Extract the [X, Y] coordinate from the center of the cell holding the provided text.  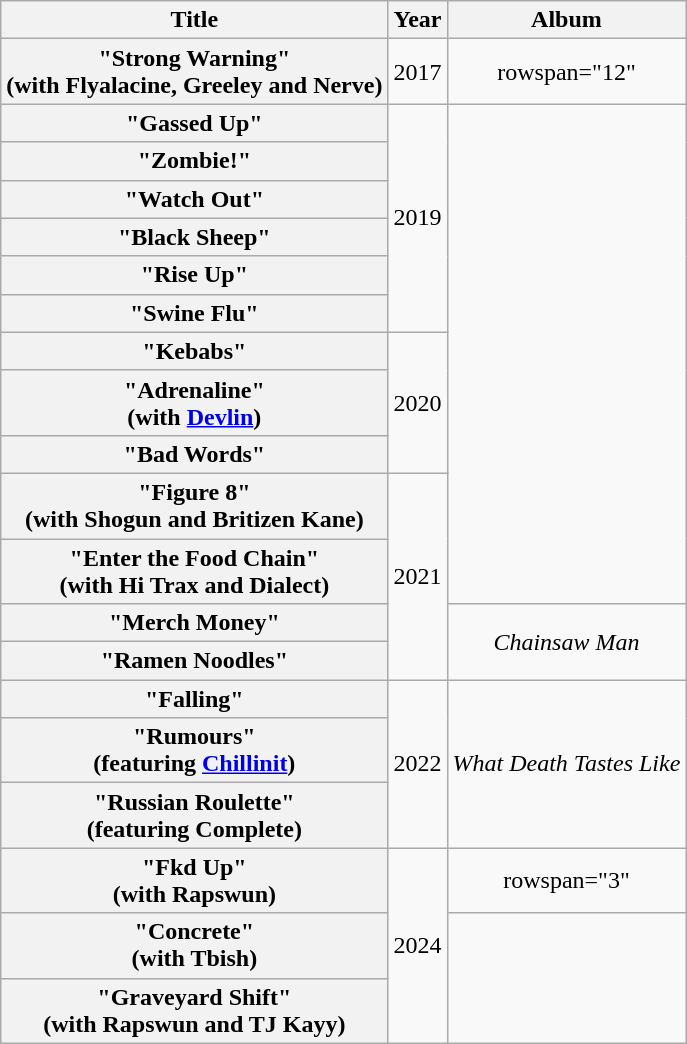
"Rumours"(featuring Chillinit) [194, 750]
rowspan="12" [566, 72]
"Rise Up" [194, 275]
"Falling" [194, 699]
"Strong Warning"(with Flyalacine, Greeley and Nerve) [194, 72]
Chainsaw Man [566, 642]
Year [418, 20]
"Bad Words" [194, 454]
"Concrete"(with Tbish) [194, 946]
"Merch Money" [194, 623]
"Watch Out" [194, 199]
"Graveyard Shift"(with Rapswun and TJ Kayy) [194, 1010]
"Swine Flu" [194, 313]
"Zombie!" [194, 161]
"Kebabs" [194, 351]
rowspan="3" [566, 880]
Title [194, 20]
2019 [418, 218]
"Figure 8"(with Shogun and Britizen Kane) [194, 506]
"Russian Roulette"(featuring Complete) [194, 816]
2020 [418, 402]
"Black Sheep" [194, 237]
"Gassed Up" [194, 123]
Album [566, 20]
What Death Tastes Like [566, 764]
"Adrenaline"(with Devlin) [194, 402]
2024 [418, 946]
"Fkd Up"(with Rapswun) [194, 880]
2021 [418, 576]
"Enter the Food Chain"(with Hi Trax and Dialect) [194, 570]
2022 [418, 764]
"Ramen Noodles" [194, 661]
2017 [418, 72]
